Scan for the cell matching the given text and deliver its (x, y) coordinate at center. 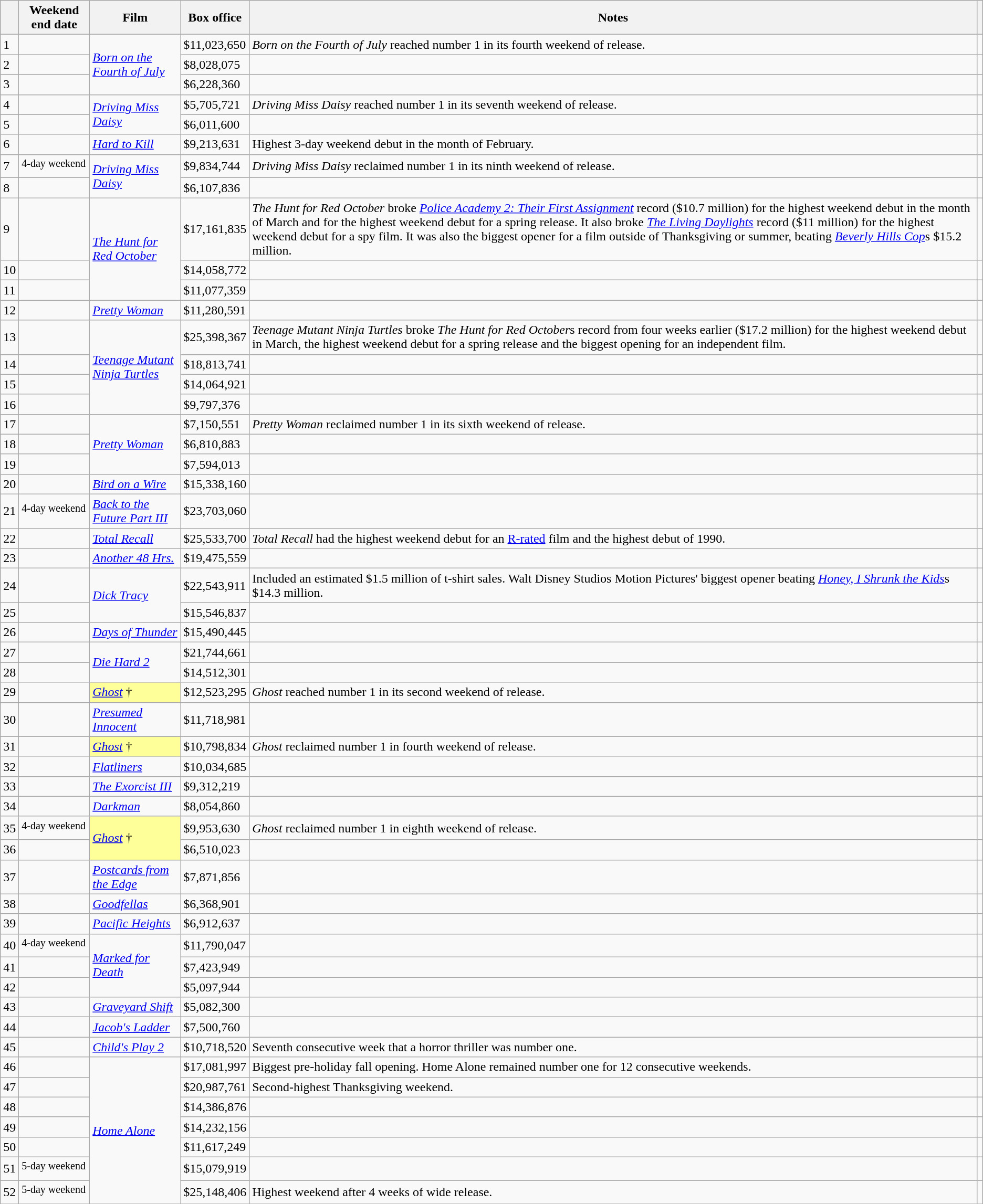
$6,810,883 (215, 444)
5 (9, 124)
$9,213,631 (215, 144)
43 (9, 1007)
22 (9, 538)
Home Alone (135, 1131)
39 (9, 924)
16 (9, 404)
$22,543,911 (215, 586)
$21,744,661 (215, 652)
40 (9, 946)
$15,338,160 (215, 484)
Hard to Kill (135, 144)
$15,546,837 (215, 612)
Seventh consecutive week that a horror thriller was number one. (613, 1047)
Driving Miss Daisy reclaimed number 1 in its ninth weekend of release. (613, 166)
Presumed Innocent (135, 719)
$5,097,944 (215, 987)
7 (9, 166)
49 (9, 1127)
Darkman (135, 806)
3 (9, 85)
Pretty Woman reclaimed number 1 in its sixth weekend of release. (613, 424)
$14,512,301 (215, 672)
13 (9, 337)
42 (9, 987)
Notes (613, 18)
$6,107,836 (215, 188)
18 (9, 444)
26 (9, 632)
33 (9, 786)
25 (9, 612)
The Hunt for Red October (135, 249)
Born on the Fourth of July reached number 1 in its fourth weekend of release. (613, 45)
Die Hard 2 (135, 662)
$11,023,650 (215, 45)
$14,232,156 (215, 1127)
$11,077,359 (215, 290)
24 (9, 586)
32 (9, 766)
Back to the Future Part III (135, 511)
Marked for Death (135, 966)
9 (9, 229)
$6,228,360 (215, 85)
Graveyard Shift (135, 1007)
$12,523,295 (215, 692)
37 (9, 876)
$7,150,551 (215, 424)
35 (9, 828)
$11,790,047 (215, 946)
$18,813,741 (215, 364)
15 (9, 384)
The Exorcist III (135, 786)
1 (9, 45)
52 (9, 1192)
51 (9, 1168)
17 (9, 424)
2 (9, 65)
Film (135, 18)
$20,987,761 (215, 1087)
$10,034,685 (215, 766)
$6,011,600 (215, 124)
45 (9, 1047)
38 (9, 904)
$15,079,919 (215, 1168)
6 (9, 144)
Total Recall (135, 538)
23 (9, 558)
27 (9, 652)
12 (9, 310)
36 (9, 850)
Days of Thunder (135, 632)
8 (9, 188)
Ghost reclaimed number 1 in fourth weekend of release. (613, 746)
Child's Play 2 (135, 1047)
41 (9, 967)
Weekend end date (55, 18)
$9,797,376 (215, 404)
$9,834,744 (215, 166)
$17,161,835 (215, 229)
$15,490,445 (215, 632)
21 (9, 511)
Biggest pre-holiday fall opening. Home Alone remained number one for 12 consecutive weekends. (613, 1067)
20 (9, 484)
19 (9, 464)
$10,718,520 (215, 1047)
11 (9, 290)
$7,423,949 (215, 967)
Goodfellas (135, 904)
$7,594,013 (215, 464)
48 (9, 1107)
Born on the Fourth of July (135, 65)
50 (9, 1147)
Total Recall had the highest weekend debut for an R-rated film and the highest debut of 1990. (613, 538)
Postcards from the Edge (135, 876)
$5,082,300 (215, 1007)
Highest 3-day weekend debut in the month of February. (613, 144)
$9,953,630 (215, 828)
$25,148,406 (215, 1192)
29 (9, 692)
$6,912,637 (215, 924)
Jacob's Ladder (135, 1027)
$23,703,060 (215, 511)
Pacific Heights (135, 924)
28 (9, 672)
Ghost reached number 1 in its second weekend of release. (613, 692)
4 (9, 104)
Flatliners (135, 766)
34 (9, 806)
$14,058,772 (215, 270)
$9,312,219 (215, 786)
$17,081,997 (215, 1067)
$11,280,591 (215, 310)
Teenage Mutant Ninja Turtles (135, 367)
30 (9, 719)
Dick Tracy (135, 595)
$11,718,981 (215, 719)
Box office (215, 18)
Second-highest Thanksgiving weekend. (613, 1087)
$7,500,760 (215, 1027)
Bird on a Wire (135, 484)
Ghost reclaimed number 1 in eighth weekend of release. (613, 828)
44 (9, 1027)
$8,028,075 (215, 65)
$10,798,834 (215, 746)
$7,871,856 (215, 876)
$6,368,901 (215, 904)
$25,533,700 (215, 538)
$19,475,559 (215, 558)
14 (9, 364)
$6,510,023 (215, 850)
Another 48 Hrs. (135, 558)
$25,398,367 (215, 337)
46 (9, 1067)
Driving Miss Daisy reached number 1 in its seventh weekend of release. (613, 104)
Highest weekend after 4 weeks of wide release. (613, 1192)
$5,705,721 (215, 104)
31 (9, 746)
$11,617,249 (215, 1147)
$8,054,860 (215, 806)
10 (9, 270)
$14,064,921 (215, 384)
47 (9, 1087)
$14,386,876 (215, 1107)
